From the cell containing the given text, extract its center point as (X, Y) coordinate. 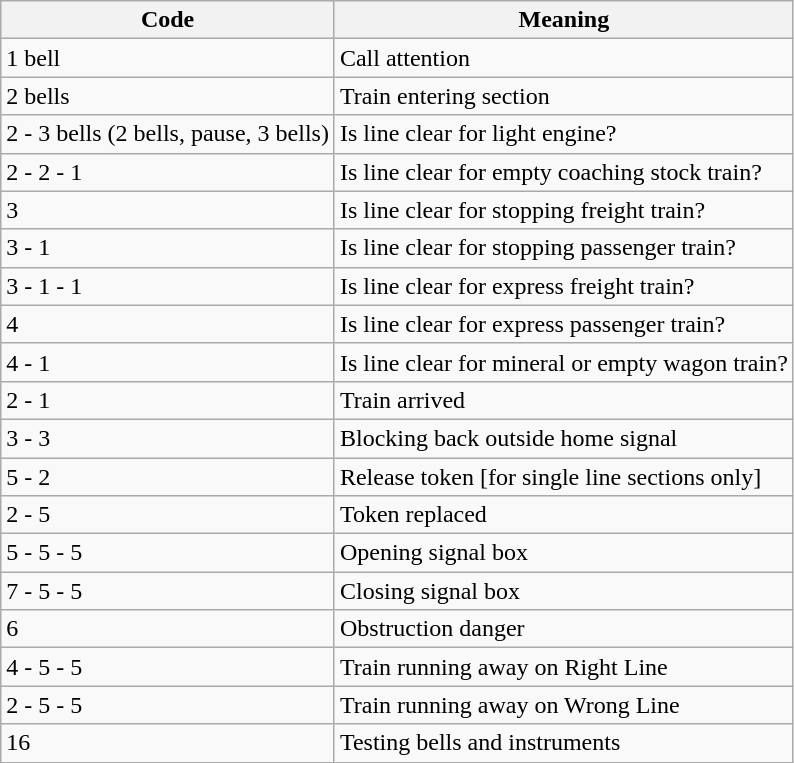
7 - 5 - 5 (168, 591)
Is line clear for mineral or empty wagon train? (564, 362)
3 - 1 (168, 248)
5 - 5 - 5 (168, 553)
Meaning (564, 20)
3 (168, 210)
Blocking back outside home signal (564, 438)
Train running away on Right Line (564, 667)
2 - 1 (168, 400)
2 - 5 (168, 515)
6 (168, 629)
1 bell (168, 58)
4 - 1 (168, 362)
2 bells (168, 96)
Call attention (564, 58)
Closing signal box (564, 591)
4 (168, 324)
Train arrived (564, 400)
Is line clear for stopping passenger train? (564, 248)
2 - 2 - 1 (168, 172)
4 - 5 - 5 (168, 667)
3 - 1 - 1 (168, 286)
Train entering section (564, 96)
Obstruction danger (564, 629)
Is line clear for express freight train? (564, 286)
3 - 3 (168, 438)
Train running away on Wrong Line (564, 705)
2 - 3 bells (2 bells, pause, 3 bells) (168, 134)
Is line clear for stopping freight train? (564, 210)
Is line clear for express passenger train? (564, 324)
16 (168, 743)
Token replaced (564, 515)
Opening signal box (564, 553)
Is line clear for light engine? (564, 134)
2 - 5 - 5 (168, 705)
Testing bells and instruments (564, 743)
Code (168, 20)
Release token [for single line sections only] (564, 477)
5 - 2 (168, 477)
Is line clear for empty coaching stock train? (564, 172)
